From the cell containing the given text, extract its center point as [x, y] coordinate. 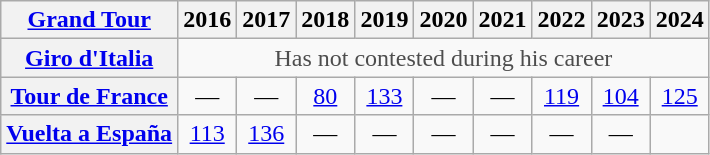
Tour de France [90, 96]
2021 [502, 20]
104 [620, 96]
125 [680, 96]
2020 [444, 20]
Grand Tour [90, 20]
2016 [208, 20]
Has not contested during his career [444, 58]
119 [562, 96]
113 [208, 134]
2017 [266, 20]
2022 [562, 20]
2024 [680, 20]
Vuelta a España [90, 134]
136 [266, 134]
2019 [384, 20]
2023 [620, 20]
Giro d'Italia [90, 58]
80 [326, 96]
133 [384, 96]
2018 [326, 20]
